Identify which cell holds the provided text, then report its (x, y) central coordinate. 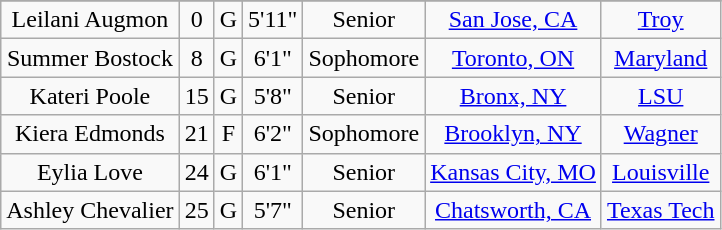
San Jose, CA (514, 20)
21 (196, 134)
0 (196, 20)
Texas Tech (660, 210)
Bronx, NY (514, 96)
Summer Bostock (90, 58)
24 (196, 172)
Leilani Augmon (90, 20)
25 (196, 210)
Kateri Poole (90, 96)
5'11" (273, 20)
5'8" (273, 96)
Brooklyn, NY (514, 134)
Wagner (660, 134)
F (228, 134)
Louisville (660, 172)
Chatsworth, CA (514, 210)
LSU (660, 96)
Ashley Chevalier (90, 210)
Maryland (660, 58)
Kiera Edmonds (90, 134)
Kansas City, MO (514, 172)
8 (196, 58)
15 (196, 96)
Eylia Love (90, 172)
Troy (660, 20)
Toronto, ON (514, 58)
5'7" (273, 210)
6'2" (273, 134)
